Find where the given text appears and provide that cell's center as (x, y) coordinate. 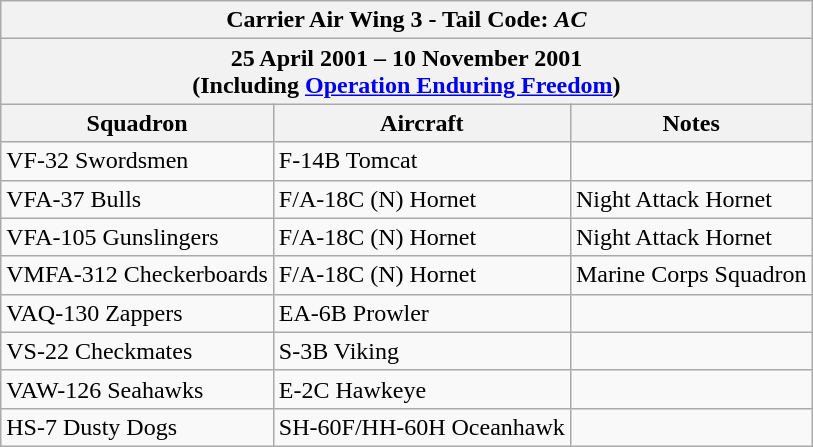
SH-60F/HH-60H Oceanhawk (422, 427)
E-2C Hawkeye (422, 389)
VFA-37 Bulls (138, 199)
S-3B Viking (422, 351)
VMFA-312 Checkerboards (138, 275)
F-14B Tomcat (422, 161)
Carrier Air Wing 3 - Tail Code: AC (406, 20)
Squadron (138, 123)
EA-6B Prowler (422, 313)
25 April 2001 – 10 November 2001(Including Operation Enduring Freedom) (406, 72)
VAQ-130 Zappers (138, 313)
Aircraft (422, 123)
HS-7 Dusty Dogs (138, 427)
VS-22 Checkmates (138, 351)
VF-32 Swordsmen (138, 161)
Notes (691, 123)
VFA-105 Gunslingers (138, 237)
VAW-126 Seahawks (138, 389)
Marine Corps Squadron (691, 275)
